Find where the given text appears and provide that cell's center as [x, y] coordinate. 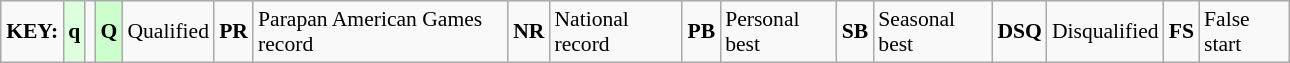
Disqualified [1106, 32]
NR [528, 32]
DSQ [1020, 32]
Q [108, 32]
FS [1182, 32]
PB [701, 32]
Parapan American Games record [380, 32]
SB [856, 32]
KEY: [32, 32]
False start [1244, 32]
Qualified [168, 32]
Personal best [778, 32]
PR [234, 32]
National record [616, 32]
q [74, 32]
Seasonal best [932, 32]
